Determine the [x, y] coordinate at the center of the cell enclosing the given text.  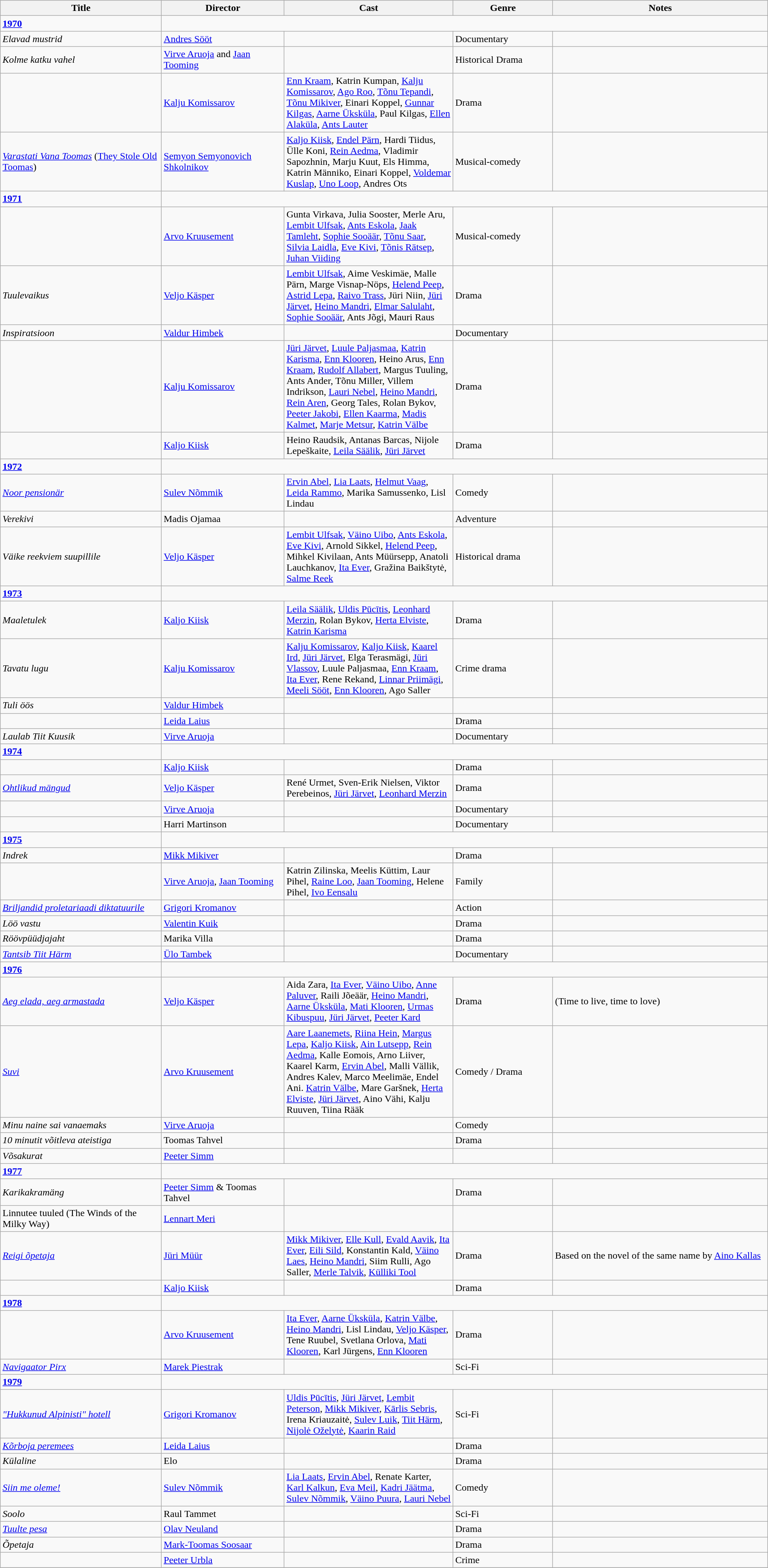
Röövpüüdjajaht [81, 939]
1979 [81, 1382]
Karikakramäng [81, 1192]
1973 [81, 594]
Marika Villa [223, 939]
1974 [81, 752]
Andres Sööt [223, 39]
Mikk Mikiver [223, 855]
Ervin Abel, Lia Laats, Helmut Vaag, Leida Rammo, Marika Samussenko, Lisl Lindau [369, 493]
Cast [369, 8]
Historical Drama [503, 60]
Väike reekviem suupillile [81, 556]
Valentin Kuik [223, 923]
Elo [223, 1461]
Raul Tammet [223, 1514]
Lennart Meri [223, 1218]
Suvi [81, 1072]
Historical drama [503, 556]
Leila Säälik, Uldis Pūcītis, Leonhard Merzin, Rolan Bykov, Herta Elviste, Katrin Karisma [369, 620]
1977 [81, 1171]
Verekivi [81, 519]
Director [223, 8]
Mark-Toomas Soosaar [223, 1545]
Title [81, 8]
Notes [660, 8]
Based on the novel of the same name by Aino Kallas [660, 1255]
Kolme katku vahel [81, 60]
Elavad mustrid [81, 39]
1978 [81, 1303]
Indrek [81, 855]
Jüri Müür [223, 1255]
Reigi õpetaja [81, 1255]
Briljandid proletariaadi diktatuurile [81, 908]
Peeter Simm & Toomas Tahvel [223, 1192]
Varastati Vana Toomas (They Stole Old Toomas) [81, 162]
Navigaator Pirx [81, 1367]
(Time to live, time to love) [660, 1001]
Lia Laats, Ervin Abel, Renate Karter, Karl Kalkun, Eva Meil, Kadri Jäätma, Sulev Nõmmik, Väino Puura, Lauri Nebel [369, 1487]
Laulab Tiit Kuusik [81, 736]
Marek Piestrak [223, 1367]
Aeg elada, aeg armastada [81, 1001]
Crime [503, 1560]
Heino Raudsik, Antanas Barcas, Nijole Lepeškaite, Leila Säälik, Jüri Järvet [369, 445]
Kõrboja peremees [81, 1446]
Tuulte pesa [81, 1529]
Peeter Urbla [223, 1560]
Family [503, 882]
Virve Aruoja and Jaan Tooming [223, 60]
Genre [503, 8]
Noor pensionär [81, 493]
Peeter Simm [223, 1156]
Inspiratsioon [81, 332]
Siin me oleme! [81, 1487]
Adventure [503, 519]
Ülo Tambek [223, 954]
Minu naine sai vanaemaks [81, 1125]
Semyon Semyonovich Shkolnikov [223, 162]
Tuulevaikus [81, 295]
1976 [81, 969]
Tantsib Tiit Härm [81, 954]
Aida Zara, Ita Ever, Väino Uibo, Anne Paluver, Raili Jõeäär, Heino Mandri, Aarne Üksküla, Mati Klooren, Urmas Kibuspuu, Jüri Järvet, Peeter Kard [369, 1001]
Crime drama [503, 668]
Virve Aruoja, Jaan Tooming [223, 882]
Võsakurat [81, 1156]
1971 [81, 199]
1972 [81, 466]
Soolo [81, 1514]
1975 [81, 839]
Uldis Pūcītis, Jüri Järvet, Lembit Peterson, Mikk Mikiver, Kārlis Sebris, Irena Kriauzaitė, Sulev Luik, Tiit Härm, Nijolė Oželytė, Kaarin Raid [369, 1414]
"Hukkunud Alpinisti" hotell [81, 1414]
Toomas Tahvel [223, 1140]
Ohtlikud mängud [81, 788]
10 minutit võitleva ateistiga [81, 1140]
Külaline [81, 1461]
Madis Ojamaa [223, 519]
René Urmet, Sven-Erik Nielsen, Viktor Perebeinos, Jüri Järvet, Leonhard Merzin [369, 788]
1970 [81, 23]
Katrin Zilinska, Meelis Küttim, Laur Pihel, Raine Loo, Jaan Tooming, Helene Pihel, Ivo Eensalu [369, 882]
Harri Martinson [223, 824]
Linnutee tuuled (The Winds of the Milky Way) [81, 1218]
Ita Ever, Aarne Üksküla, Katrin Välbe, Heino Mandri, Lisl Lindau, Veljo Käsper, Tene Ruubel, Svetlana Orlova, Mati Klooren, Karl Jürgens, Enn Klooren [369, 1335]
Comedy / Drama [503, 1072]
Action [503, 908]
Õpetaja [81, 1545]
Maaletulek [81, 620]
Olav Neuland [223, 1529]
Tuli öös [81, 705]
Tavatu lugu [81, 668]
Löö vastu [81, 923]
